Determine the (x, y) coordinate at the center of the cell enclosing the given text.  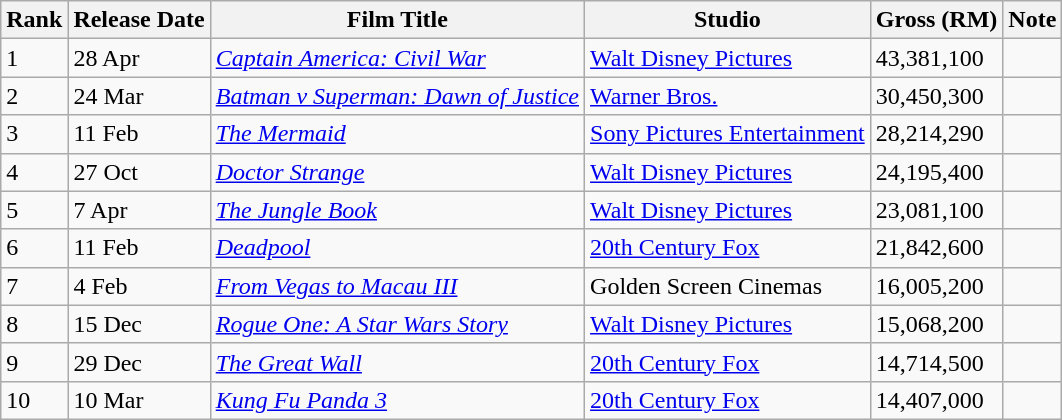
15 Dec (139, 324)
9 (34, 362)
16,005,200 (936, 286)
24 Mar (139, 96)
Kung Fu Panda 3 (397, 400)
43,381,100 (936, 58)
Captain America: Civil War (397, 58)
From Vegas to Macau III (397, 286)
8 (34, 324)
10 (34, 400)
Rogue One: A Star Wars Story (397, 324)
Sony Pictures Entertainment (728, 134)
3 (34, 134)
Studio (728, 20)
29 Dec (139, 362)
27 Oct (139, 172)
10 Mar (139, 400)
Film Title (397, 20)
21,842,600 (936, 248)
24,195,400 (936, 172)
28,214,290 (936, 134)
2 (34, 96)
7 Apr (139, 210)
7 (34, 286)
14,407,000 (936, 400)
Golden Screen Cinemas (728, 286)
30,450,300 (936, 96)
Rank (34, 20)
23,081,100 (936, 210)
28 Apr (139, 58)
Note (1032, 20)
Batman v Superman: Dawn of Justice (397, 96)
6 (34, 248)
Deadpool (397, 248)
The Jungle Book (397, 210)
The Mermaid (397, 134)
The Great Wall (397, 362)
5 (34, 210)
4 (34, 172)
14,714,500 (936, 362)
15,068,200 (936, 324)
Warner Bros. (728, 96)
4 Feb (139, 286)
Gross (RM) (936, 20)
1 (34, 58)
Release Date (139, 20)
Doctor Strange (397, 172)
